Return the [x, y] coordinate for the center point of the cell that contains the specified text.  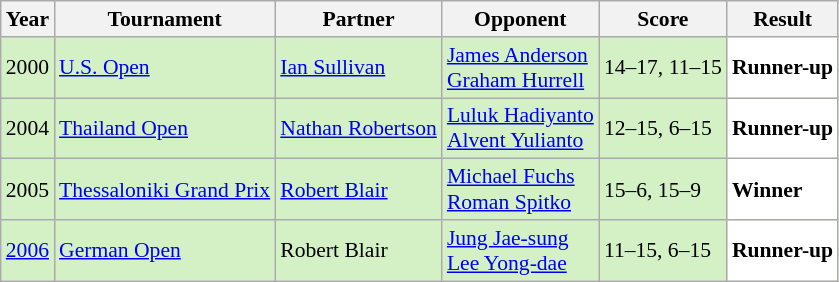
Opponent [520, 19]
15–6, 15–9 [663, 190]
Jung Jae-sung Lee Yong-dae [520, 250]
Partner [358, 19]
Luluk Hadiyanto Alvent Yulianto [520, 128]
11–15, 6–15 [663, 250]
Michael Fuchs Roman Spitko [520, 190]
Score [663, 19]
2005 [28, 190]
Nathan Robertson [358, 128]
Thessaloniki Grand Prix [164, 190]
Year [28, 19]
Thailand Open [164, 128]
2000 [28, 68]
2006 [28, 250]
Ian Sullivan [358, 68]
12–15, 6–15 [663, 128]
2004 [28, 128]
Winner [782, 190]
German Open [164, 250]
Result [782, 19]
Tournament [164, 19]
U.S. Open [164, 68]
14–17, 11–15 [663, 68]
James Anderson Graham Hurrell [520, 68]
